Scan for the cell matching the given text and deliver its [X, Y] coordinate at center. 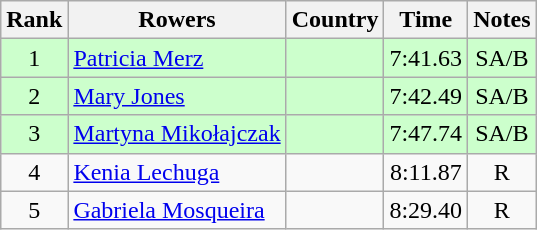
Rowers [177, 20]
7:41.63 [426, 58]
4 [34, 172]
2 [34, 96]
Mary Jones [177, 96]
Notes [502, 20]
8:29.40 [426, 210]
7:42.49 [426, 96]
8:11.87 [426, 172]
Gabriela Mosqueira [177, 210]
3 [34, 134]
Time [426, 20]
5 [34, 210]
7:47.74 [426, 134]
Kenia Lechuga [177, 172]
Country [335, 20]
Patricia Merz [177, 58]
Martyna Mikołajczak [177, 134]
1 [34, 58]
Rank [34, 20]
